Extract the [x, y] coordinate from the center of the cell holding the provided text.  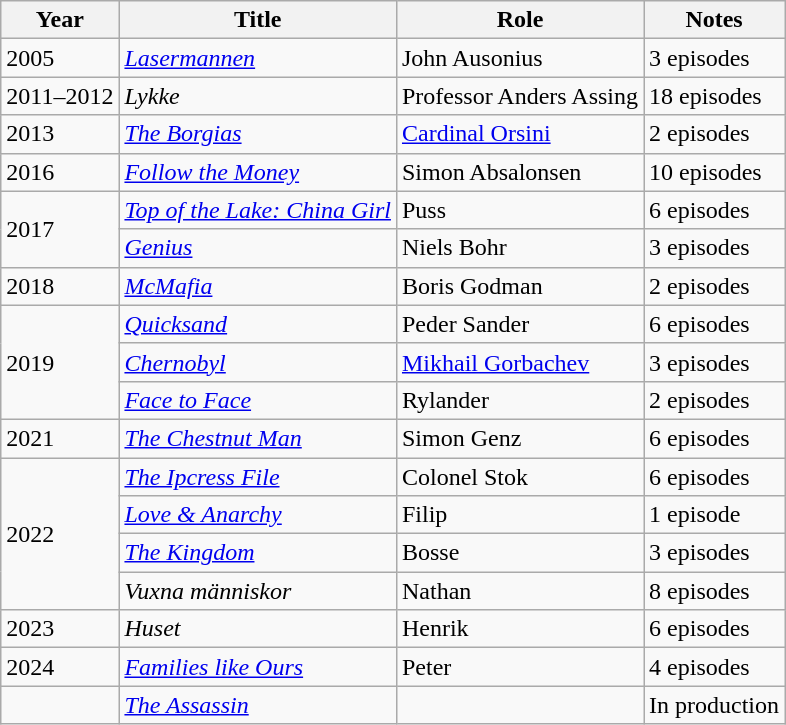
2011–2012 [60, 96]
2022 [60, 534]
Follow the Money [258, 172]
Simon Absalonsen [520, 172]
2017 [60, 229]
Genius [258, 248]
Title [258, 20]
8 episodes [714, 591]
2021 [60, 438]
Chernobyl [258, 362]
The Ipcress File [258, 477]
2016 [60, 172]
Vuxna människor [258, 591]
The Borgias [258, 134]
Lasermannen [258, 58]
Puss [520, 210]
Filip [520, 515]
2018 [60, 286]
Role [520, 20]
Lykke [258, 96]
Year [60, 20]
Notes [714, 20]
Professor Anders Assing [520, 96]
Nathan [520, 591]
The Assassin [258, 705]
Simon Genz [520, 438]
Love & Anarchy [258, 515]
Huset [258, 629]
McMafia [258, 286]
The Kingdom [258, 553]
Families like Ours [258, 667]
2013 [60, 134]
The Chestnut Man [258, 438]
Colonel Stok [520, 477]
2024 [60, 667]
Quicksand [258, 324]
Cardinal Orsini [520, 134]
2019 [60, 362]
In production [714, 705]
Niels Bohr [520, 248]
John Ausonius [520, 58]
Rylander [520, 400]
Top of the Lake: China Girl [258, 210]
Bosse [520, 553]
4 episodes [714, 667]
1 episode [714, 515]
2005 [60, 58]
Henrik [520, 629]
10 episodes [714, 172]
Peter [520, 667]
2023 [60, 629]
Boris Godman [520, 286]
Peder Sander [520, 324]
Face to Face [258, 400]
18 episodes [714, 96]
Mikhail Gorbachev [520, 362]
